Identify which cell holds the provided text, then report its (X, Y) central coordinate. 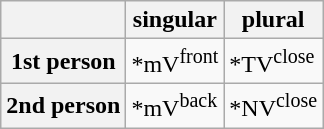
*mVback (175, 106)
*TVclose (274, 62)
1st person (64, 62)
*mVfront (175, 62)
2nd person (64, 106)
*NVclose (274, 106)
plural (274, 20)
singular (175, 20)
